Output the (X, Y) coordinate of the center of the cell containing the given text.  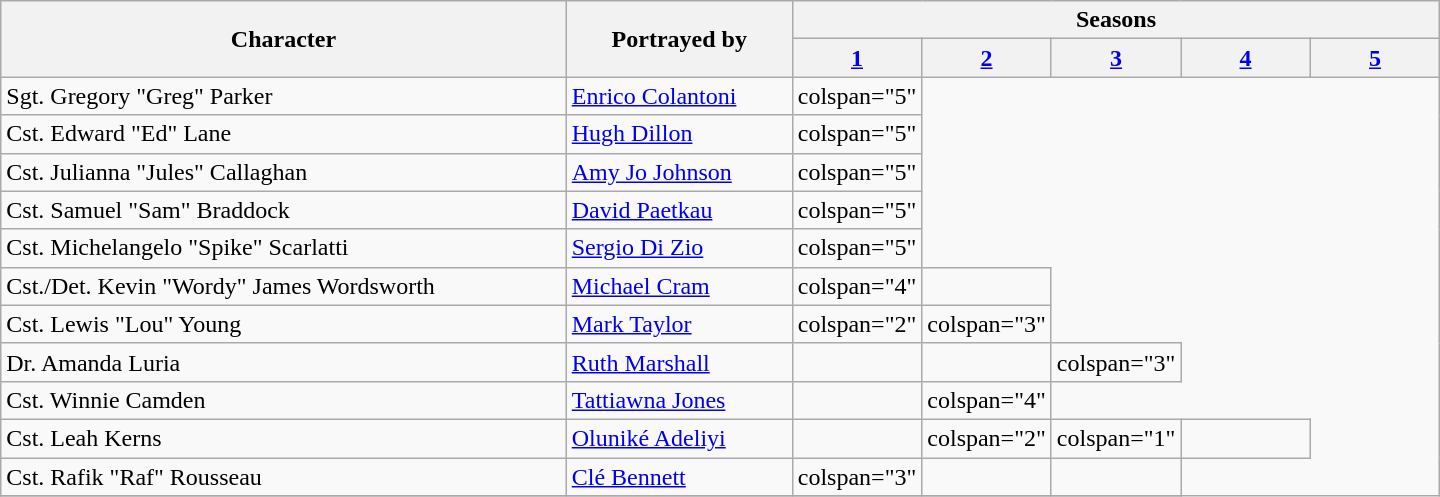
Clé Bennett (679, 477)
4 (1246, 58)
Cst. Leah Kerns (284, 438)
Seasons (1116, 20)
Cst. Michelangelo "Spike" Scarlatti (284, 248)
Cst. Julianna "Jules" Callaghan (284, 172)
2 (987, 58)
Amy Jo Johnson (679, 172)
Cst. Winnie Camden (284, 400)
Character (284, 39)
Hugh Dillon (679, 134)
Cst. Lewis "Lou" Young (284, 324)
Mark Taylor (679, 324)
Cst./Det. Kevin "Wordy" James Wordsworth (284, 286)
Dr. Amanda Luria (284, 362)
3 (1116, 58)
Michael Cram (679, 286)
colspan="1" (1116, 438)
Sergio Di Zio (679, 248)
Cst. Edward "Ed" Lane (284, 134)
Oluniké Adeliyi (679, 438)
Enrico Colantoni (679, 96)
Tattiawna Jones (679, 400)
Sgt. Gregory "Greg" Parker (284, 96)
Cst. Rafik "Raf" Rousseau (284, 477)
Ruth Marshall (679, 362)
5 (1374, 58)
Portrayed by (679, 39)
David Paetkau (679, 210)
1 (857, 58)
Cst. Samuel "Sam" Braddock (284, 210)
